Scan for the cell matching the given text and deliver its (x, y) coordinate at center. 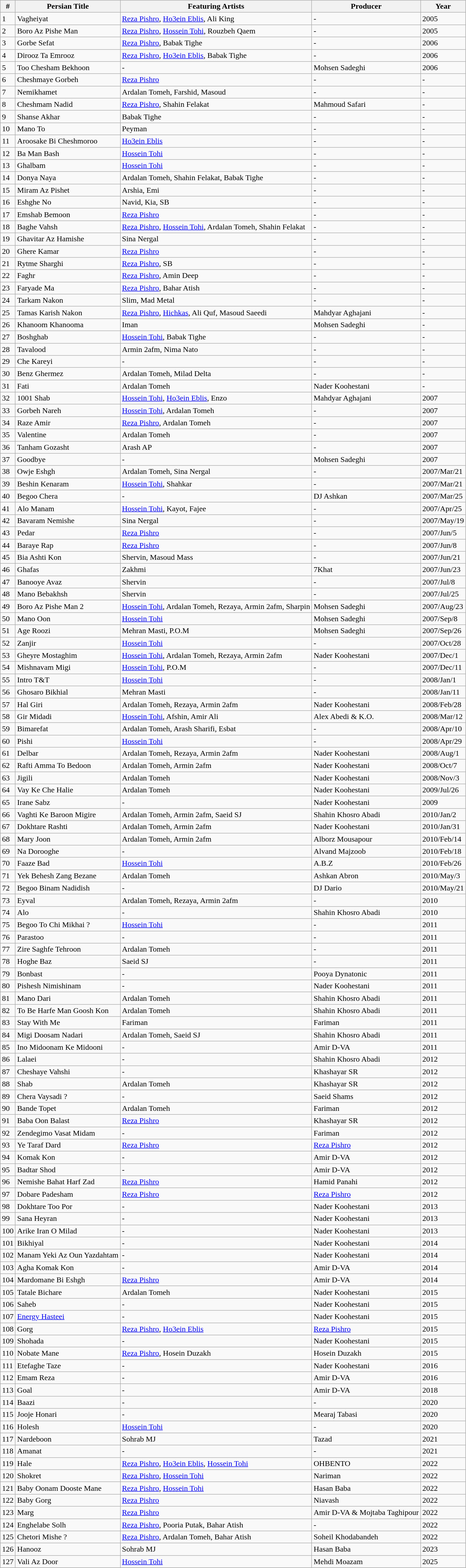
103 (8, 1268)
80 (8, 986)
92 (8, 1133)
Khanoom Khanooma (68, 325)
2010/Feb/26 (443, 863)
Mahmoud Safari (366, 104)
2008/Apr/10 (443, 729)
15 (8, 190)
2007/Jul/25 (443, 594)
57 (8, 704)
27 (8, 337)
Na Dorooghe (68, 851)
Dirooz Ta Emrooz (68, 55)
2010/May/21 (443, 888)
Vagheiyat (68, 19)
Zakhmi (216, 570)
28 (8, 349)
Delbar (68, 753)
86 (8, 1059)
Goal (68, 1390)
Ardalan Tomeh, Sina Nergal (216, 472)
2010/Jan/2 (443, 815)
2007/Dec/1 (443, 655)
Featuring Artists (216, 6)
63 (8, 778)
Mearaj Tabasi (366, 1415)
Reza Pishro, Ho3ein Eblis, Babak Tighe (216, 55)
Aroosake Bi Cheshmoroo (68, 141)
108 (8, 1329)
98 (8, 1206)
Bimarefat (68, 729)
51 (8, 631)
Zendegimo Vasat Midam (68, 1133)
60 (8, 741)
Hosein Duzakh (366, 1353)
125 (8, 1537)
Reza Pishro, Ho3ein Eblis, Ali King (216, 19)
2008/Mar/12 (443, 716)
Arike Iran O Milad (68, 1231)
Ghosaro Bikhial (68, 692)
59 (8, 729)
43 (8, 533)
100 (8, 1231)
Hossein Tohi, Babak Tighe (216, 337)
39 (8, 484)
Ashkan Abron (366, 876)
93 (8, 1145)
Bavaram Nemishe (68, 521)
Bonbast (68, 974)
Arshia, Emi (216, 190)
Mishnavam Migi (68, 668)
73 (8, 900)
18 (8, 227)
Badtar Shod (68, 1170)
48 (8, 594)
1 (8, 19)
Slim, Mad Metal (216, 300)
Ino Midoonam Ke Midooni (68, 1047)
Alo Manam (68, 508)
104 (8, 1280)
17 (8, 215)
Chera Vaysadi ? (68, 1096)
Mehran Masti, P.O.M (216, 631)
56 (8, 692)
49 (8, 606)
75 (8, 925)
127 (8, 1562)
Baby Gorg (68, 1500)
Ardalan Tomeh, Armin 2afm, Saeid SJ (216, 815)
Iman (216, 325)
87 (8, 1072)
Ghere Kamar (68, 251)
Yek Behesh Zang Bezane (68, 876)
82 (8, 1010)
Reza Pishro, Pooria Putak, Bahar Atish (216, 1525)
Komak Kon (68, 1158)
106 (8, 1304)
Soheil Khodabandeh (366, 1537)
Tavalood (68, 349)
Nariman (366, 1476)
Reza Pishro, SB (216, 263)
97 (8, 1194)
14 (8, 178)
83 (8, 1023)
Banooye Avaz (68, 582)
22 (8, 276)
112 (8, 1378)
6 (8, 80)
120 (8, 1476)
Saeid SJ (216, 962)
Ardalan Tomeh, Milad Delta (216, 374)
Ba Man Bash (68, 153)
Mehran Masti (216, 692)
Chetori Mishe ? (68, 1537)
2007/Jun/21 (443, 558)
Baghe Vahsh (68, 227)
Nobate Mane (68, 1353)
Faryade Ma (68, 288)
2007/Jun/8 (443, 545)
Mano Bebakhsh (68, 594)
Hossein Tohi, Kayot, Fajee (216, 508)
Navid, Kia, SB (216, 202)
Alborz Mousapour (366, 839)
Pooya Dynatonic (366, 974)
29 (8, 362)
102 (8, 1255)
Amanat (68, 1451)
Holesh (68, 1427)
Ardalan Tomeh, Arash Sharifi, Esbat (216, 729)
Mardomane Bi Eshgh (68, 1280)
Hanooz (68, 1549)
Lalaei (68, 1059)
90 (8, 1108)
Hossein Tohi, Ardalan Tomeh (216, 410)
Zire Saghfe Tehroon (68, 949)
64 (8, 790)
Persian Title (68, 6)
55 (8, 680)
Vay Ke Che Halie (68, 790)
Vali Az Door (68, 1562)
Bia Ashti Kon (68, 558)
Shanse Akhar (68, 116)
2007/Sep/26 (443, 631)
77 (8, 949)
Ho3ein Eblis (216, 141)
Ardalan Tomeh, Farshid, Masoud (216, 92)
31 (8, 386)
Hossein Tohi, Afshin, Amir Ali (216, 716)
Jigili (68, 778)
Raze Amir (68, 423)
Ghalbam (68, 166)
2007/Apr/25 (443, 508)
23 (8, 288)
105 (8, 1292)
20 (8, 251)
Gir Midadi (68, 716)
121 (8, 1488)
OHBENTO (366, 1463)
Baazi (68, 1402)
99 (8, 1219)
118 (8, 1451)
110 (8, 1353)
2009/Jul/26 (443, 790)
2007/Oct/28 (443, 643)
Miram Az Pishet (68, 190)
122 (8, 1500)
A.B.Z (366, 863)
45 (8, 558)
DJ Ashkan (366, 496)
# (8, 6)
DJ Dario (366, 888)
30 (8, 374)
Irane Sabz (68, 802)
Cheshmaye Gorbeh (68, 80)
2007/Sep/8 (443, 619)
Goodbye (68, 459)
Emam Reza (68, 1378)
Eshghe No (68, 202)
Rafti Amma To Bedoon (68, 766)
Mano Oon (68, 619)
2008/Jan/11 (443, 692)
Intro T&T (68, 680)
Donya Naya (68, 178)
Eyval (68, 900)
85 (8, 1047)
7Khat (366, 570)
2023 (443, 1549)
13 (8, 166)
Migi Doosam Nadari (68, 1035)
Faghr (68, 276)
Tamas Karish Nakon (68, 312)
Ardalan Tomeh, Shahin Felakat, Babak Tighe (216, 178)
126 (8, 1549)
Boshghab (68, 337)
2010/Jan/31 (443, 827)
4 (8, 55)
2007/Jun/23 (443, 570)
2010/Feb/18 (443, 851)
Hamid Panahi (366, 1182)
Pishesh Nimishinam (68, 986)
Alo (68, 912)
89 (8, 1096)
74 (8, 912)
Reza Pishro, Hossein Tohi, Rouzbeh Qaem (216, 31)
Dobare Padesham (68, 1194)
Boro Az Pishe Man 2 (68, 606)
Mano To (68, 129)
Cheshmam Nadid (68, 104)
2008/Feb/28 (443, 704)
36 (8, 447)
2007/Mar/25 (443, 496)
117 (8, 1439)
Age Roozi (68, 631)
46 (8, 570)
Babak Tighe (216, 116)
Faaze Bad (68, 863)
Arash AP (216, 447)
Reza Pishro, Babak Tighe (216, 43)
Hossein Tohi, P.O.M (216, 668)
Hoghe Baz (68, 962)
1001 Shab (68, 398)
Year (443, 6)
Jooje Honari (68, 1415)
107 (8, 1316)
Sana Heyran (68, 1219)
Mano Dari (68, 998)
2008/Oct/7 (443, 766)
Shokret (68, 1476)
Benz Ghermez (68, 374)
Fati (68, 386)
Hossein Tohi, Ardalan Tomeh, Rezaya, Armin 2afm (216, 655)
Manam Yeki Az Oun Yazdahtam (68, 1255)
114 (8, 1402)
62 (8, 766)
Reza Pishro, Amin Deep (216, 276)
78 (8, 962)
Saheb (68, 1304)
12 (8, 153)
2008/Aug/1 (443, 753)
66 (8, 815)
Gorg (68, 1329)
32 (8, 398)
Agha Komak Kon (68, 1268)
Cheshaye Vahshi (68, 1072)
Shab (68, 1084)
113 (8, 1390)
Hale (68, 1463)
71 (8, 876)
111 (8, 1366)
2007/Dec/11 (443, 668)
Ardalan Tomeh, Saeid SJ (216, 1035)
2010/May/3 (443, 876)
Reza Pishro, Bahar Atish (216, 288)
34 (8, 423)
Energy Hasteei (68, 1316)
Vaghti Ke Baroon Migire (68, 815)
16 (8, 202)
47 (8, 582)
Owje Eshgh (68, 472)
Gorbeh Nareh (68, 410)
70 (8, 863)
Bikhiyal (68, 1243)
Nemikhamet (68, 92)
11 (8, 141)
19 (8, 239)
116 (8, 1427)
Bande Topet (68, 1108)
Emshab Bemoon (68, 215)
72 (8, 888)
25 (8, 312)
Parastoo (68, 937)
2008/Nov/3 (443, 778)
Tanham Gozasht (68, 447)
124 (8, 1525)
Begoo Chera (68, 496)
8 (8, 104)
Alvand Majzoob (366, 851)
Reza Pishro, Ardalan Tomeh (216, 423)
37 (8, 459)
Reza Pishro, Ardalan Tomeh, Bahar Atish (216, 1537)
95 (8, 1170)
88 (8, 1084)
54 (8, 668)
Shohada (68, 1341)
2007/Aug/23 (443, 606)
Baraye Rap (68, 545)
2007/Jun/5 (443, 533)
Stay With Me (68, 1023)
Reza Pishro, Ho3ein Eblis (216, 1329)
Marg (68, 1512)
5 (8, 68)
Gorbe Sefat (68, 43)
Enghelabe Solh (68, 1525)
Shervin, Masoud Mass (216, 558)
To Be Harfe Man Goosh Kon (68, 1010)
53 (8, 655)
119 (8, 1463)
58 (8, 716)
35 (8, 435)
Ye Taraf Dard (68, 1145)
Tatale Bichare (68, 1292)
2018 (443, 1390)
Pedar (68, 533)
Etefaghe Taze (68, 1366)
Nardeboon (68, 1439)
Begoo Binam Nadidish (68, 888)
Valentine (68, 435)
123 (8, 1512)
2008/Jan/1 (443, 680)
Hossein Tohi, Ho3ein Eblis, Enzo (216, 398)
Dokhtare Rashti (68, 827)
Pishi (68, 741)
65 (8, 802)
Hal Giri (68, 704)
2009 (443, 802)
24 (8, 300)
61 (8, 753)
41 (8, 508)
Producer (366, 6)
84 (8, 1035)
69 (8, 851)
Che Kareyi (68, 362)
44 (8, 545)
Rytme Sharghi (68, 263)
Reza Pishro, Hossein Tohi, Ardalan Tomeh, Shahin Felakat (216, 227)
Baby Oonam Dooste Mane (68, 1488)
38 (8, 472)
79 (8, 974)
101 (8, 1243)
96 (8, 1182)
Reza Pishro, Shahin Felakat (216, 104)
52 (8, 643)
Amir D-VA & Mojtaba Taghipour (366, 1512)
76 (8, 937)
2007/May/19 (443, 521)
40 (8, 496)
2008/Apr/29 (443, 741)
Ghavitar Az Hamishe (68, 239)
Too Chesham Bekhoon (68, 68)
Begoo To Chi Mikhai ? (68, 925)
94 (8, 1158)
109 (8, 1341)
Boro Az Pishe Man (68, 31)
Peyman (216, 129)
Reza Pishro, Hichkas, Ali Quf, Masoud Saeedi (216, 312)
10 (8, 129)
Alex Abedi & K.O. (366, 716)
Hossein Tohi, Shahkar (216, 484)
68 (8, 839)
9 (8, 116)
2 (8, 31)
21 (8, 263)
Tazad (366, 1439)
2007/Jul/8 (443, 582)
Baba Oon Balast (68, 1121)
91 (8, 1121)
115 (8, 1415)
Reza Pishro, Hosein Duzakh (216, 1353)
67 (8, 827)
Niavash (366, 1500)
7 (8, 92)
26 (8, 325)
Gheyre Mostaghim (68, 655)
33 (8, 410)
2010/Feb/14 (443, 839)
Beshin Kenaram (68, 484)
Armin 2afm, Nima Nato (216, 349)
Mehdi Moazam (366, 1562)
50 (8, 619)
Zanjir (68, 643)
Hossein Tohi, Ardalan Tomeh, Rezaya, Armin 2afm, Sharpin (216, 606)
3 (8, 43)
Reza Pishro, Ho3ein Eblis, Hossein Tohi (216, 1463)
81 (8, 998)
Tarkam Nakon (68, 300)
Ghafas (68, 570)
2025 (443, 1562)
Nemishe Bahat Harf Zad (68, 1182)
Dokhtare Too Por (68, 1206)
Saeid Shams (366, 1096)
Mary Joon (68, 839)
42 (8, 521)
